Return the [x, y] coordinate for the center point of the cell that contains the specified text.  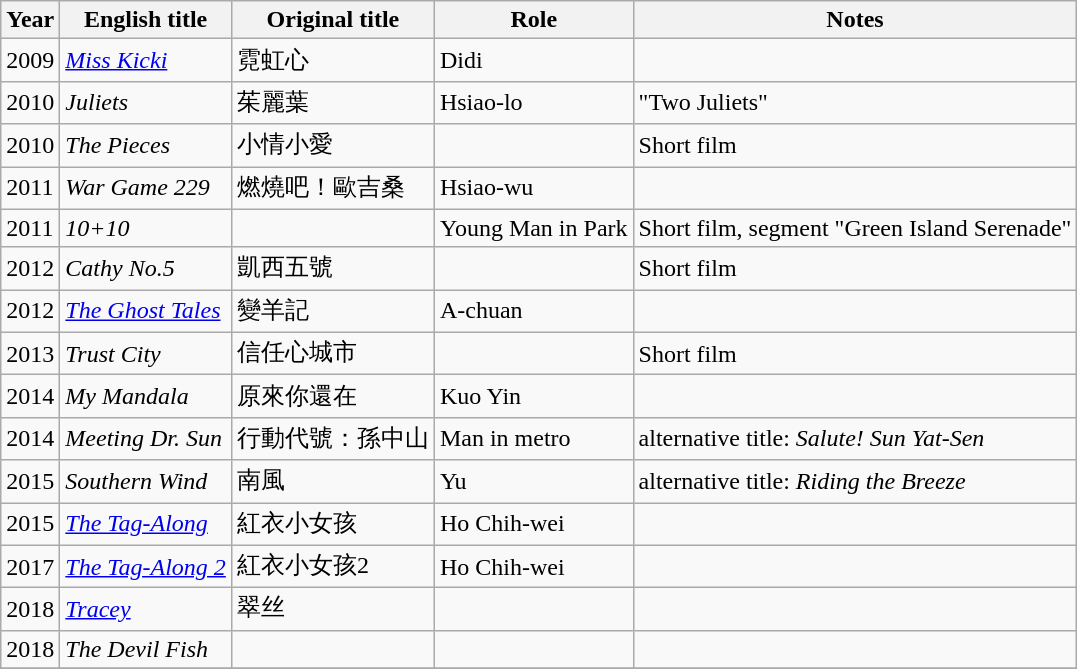
霓虹心 [332, 60]
信任心城市 [332, 354]
Short film, segment "Green Island Serenade" [855, 228]
南風 [332, 482]
燃燒吧！歐吉桑 [332, 188]
A-chuan [534, 312]
Notes [855, 20]
原來你還在 [332, 396]
Role [534, 20]
English title [146, 20]
"Two Juliets" [855, 102]
Man in metro [534, 438]
Kuo Yin [534, 396]
Year [30, 20]
The Ghost Tales [146, 312]
Young Man in Park [534, 228]
2013 [30, 354]
翠丝 [332, 610]
Hsiao-lo [534, 102]
The Tag-Along [146, 524]
The Pieces [146, 146]
2017 [30, 566]
War Game 229 [146, 188]
Tracey [146, 610]
茱麗葉 [332, 102]
alternative title: Salute! Sun Yat-Sen [855, 438]
Miss Kicki [146, 60]
小情小愛 [332, 146]
The Devil Fish [146, 649]
紅衣小女孩 [332, 524]
Meeting Dr. Sun [146, 438]
紅衣小女孩2 [332, 566]
變羊記 [332, 312]
Southern Wind [146, 482]
Cathy No.5 [146, 268]
Original title [332, 20]
行動代號：孫中山 [332, 438]
Didi [534, 60]
Yu [534, 482]
Hsiao-wu [534, 188]
10+10 [146, 228]
alternative title: Riding the Breeze [855, 482]
凱西五號 [332, 268]
My Mandala [146, 396]
Juliets [146, 102]
2009 [30, 60]
Trust City [146, 354]
The Tag-Along 2 [146, 566]
